Detect which cell encompasses the target text, then output its [x, y] center coordinate. 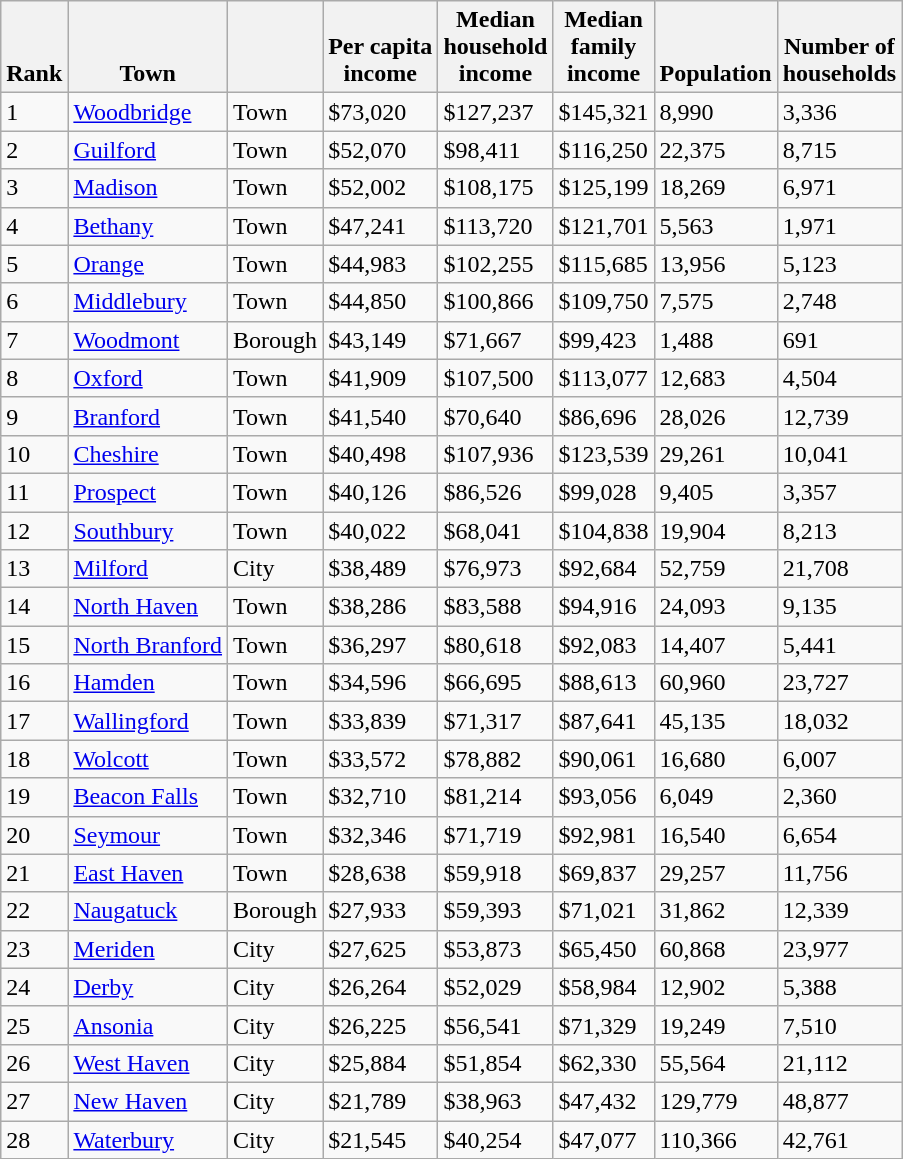
$109,750 [604, 302]
18,269 [716, 188]
12,339 [839, 911]
8 [34, 378]
18,032 [839, 721]
Bethany [148, 226]
$68,041 [496, 531]
10,041 [839, 454]
27 [34, 1101]
Branford [148, 416]
$66,695 [496, 683]
$51,854 [496, 1063]
$92,684 [604, 569]
6,007 [839, 759]
$59,393 [496, 911]
Guilford [148, 150]
$38,286 [380, 607]
52,759 [716, 569]
22 [34, 911]
$40,126 [380, 492]
691 [839, 340]
11 [34, 492]
$71,021 [604, 911]
$123,539 [604, 454]
East Haven [148, 873]
20 [34, 835]
Oxford [148, 378]
$52,070 [380, 150]
19 [34, 797]
Medianhouseholdincome [496, 47]
3 [34, 188]
4,504 [839, 378]
$127,237 [496, 112]
$94,916 [604, 607]
42,761 [839, 1139]
Cheshire [148, 454]
55,564 [716, 1063]
22,375 [716, 150]
2,360 [839, 797]
$116,250 [604, 150]
Waterbury [148, 1139]
9,405 [716, 492]
21,708 [839, 569]
12,739 [839, 416]
$36,297 [380, 645]
Woodbridge [148, 112]
Derby [148, 987]
$125,199 [604, 188]
Woodmont [148, 340]
$113,720 [496, 226]
5 [34, 264]
8,213 [839, 531]
12 [34, 531]
$93,056 [604, 797]
9 [34, 416]
$83,588 [496, 607]
West Haven [148, 1063]
$40,022 [380, 531]
Wallingford [148, 721]
14,407 [716, 645]
1 [34, 112]
$81,214 [496, 797]
10 [34, 454]
$71,667 [496, 340]
$47,077 [604, 1139]
$26,264 [380, 987]
$27,625 [380, 949]
24 [34, 987]
13,956 [716, 264]
$115,685 [604, 264]
7,510 [839, 1025]
11,756 [839, 873]
19,904 [716, 531]
$40,254 [496, 1139]
$71,329 [604, 1025]
$80,618 [496, 645]
19,249 [716, 1025]
Rank [34, 47]
$53,873 [496, 949]
Meriden [148, 949]
Per capitaincome [380, 47]
$92,981 [604, 835]
17 [34, 721]
$88,613 [604, 683]
23,977 [839, 949]
13 [34, 569]
23,727 [839, 683]
$104,838 [604, 531]
$107,500 [496, 378]
Naugatuck [148, 911]
$121,701 [604, 226]
$32,346 [380, 835]
15 [34, 645]
$28,638 [380, 873]
North Haven [148, 607]
$21,545 [380, 1139]
29,261 [716, 454]
12,683 [716, 378]
$26,225 [380, 1025]
110,366 [716, 1139]
23 [34, 949]
3,357 [839, 492]
$108,175 [496, 188]
$90,061 [604, 759]
$107,936 [496, 454]
14 [34, 607]
12,902 [716, 987]
7 [34, 340]
$38,489 [380, 569]
60,960 [716, 683]
New Haven [148, 1101]
Seymour [148, 835]
$92,083 [604, 645]
6 [34, 302]
$71,317 [496, 721]
Ansonia [148, 1025]
2 [34, 150]
16 [34, 683]
21,112 [839, 1063]
$32,710 [380, 797]
$58,984 [604, 987]
1,971 [839, 226]
1,488 [716, 340]
$33,839 [380, 721]
21 [34, 873]
28 [34, 1139]
$62,330 [604, 1063]
$65,450 [604, 949]
6,971 [839, 188]
North Branford [148, 645]
Southbury [148, 531]
$78,882 [496, 759]
Madison [148, 188]
$44,850 [380, 302]
Population [716, 47]
$21,789 [380, 1101]
$86,526 [496, 492]
Wolcott [148, 759]
24,093 [716, 607]
16,540 [716, 835]
Beacon Falls [148, 797]
Hamden [148, 683]
Prospect [148, 492]
$52,002 [380, 188]
18 [34, 759]
$47,241 [380, 226]
$102,255 [496, 264]
$27,933 [380, 911]
$59,918 [496, 873]
$41,909 [380, 378]
$38,963 [496, 1101]
$47,432 [604, 1101]
6,049 [716, 797]
$56,541 [496, 1025]
Number ofhouseholds [839, 47]
$100,866 [496, 302]
$99,028 [604, 492]
60,868 [716, 949]
28,026 [716, 416]
5,123 [839, 264]
16,680 [716, 759]
45,135 [716, 721]
$41,540 [380, 416]
Medianfamilyincome [604, 47]
$73,020 [380, 112]
$34,596 [380, 683]
129,779 [716, 1101]
5,563 [716, 226]
$69,837 [604, 873]
$71,719 [496, 835]
3,336 [839, 112]
7,575 [716, 302]
$25,884 [380, 1063]
$86,696 [604, 416]
$145,321 [604, 112]
2,748 [839, 302]
$98,411 [496, 150]
$44,983 [380, 264]
9,135 [839, 607]
Orange [148, 264]
31,862 [716, 911]
5,441 [839, 645]
8,715 [839, 150]
$99,423 [604, 340]
Middlebury [148, 302]
$76,973 [496, 569]
25 [34, 1025]
26 [34, 1063]
$70,640 [496, 416]
4 [34, 226]
$52,029 [496, 987]
29,257 [716, 873]
$87,641 [604, 721]
Milford [148, 569]
$33,572 [380, 759]
8,990 [716, 112]
$43,149 [380, 340]
48,877 [839, 1101]
$40,498 [380, 454]
6,654 [839, 835]
$113,077 [604, 378]
5,388 [839, 987]
